Output the (x, y) coordinate of the center of the cell containing the given text.  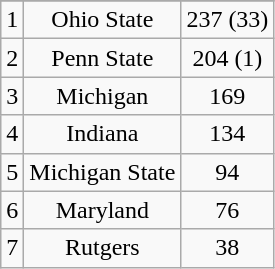
Penn State (102, 58)
5 (12, 172)
Maryland (102, 210)
7 (12, 248)
204 (1) (228, 58)
94 (228, 172)
2 (12, 58)
Rutgers (102, 248)
38 (228, 248)
Michigan (102, 96)
169 (228, 96)
1 (12, 20)
76 (228, 210)
Indiana (102, 134)
237 (33) (228, 20)
6 (12, 210)
134 (228, 134)
3 (12, 96)
Ohio State (102, 20)
4 (12, 134)
Michigan State (102, 172)
